Identify which cell holds the provided text, then report its [x, y] central coordinate. 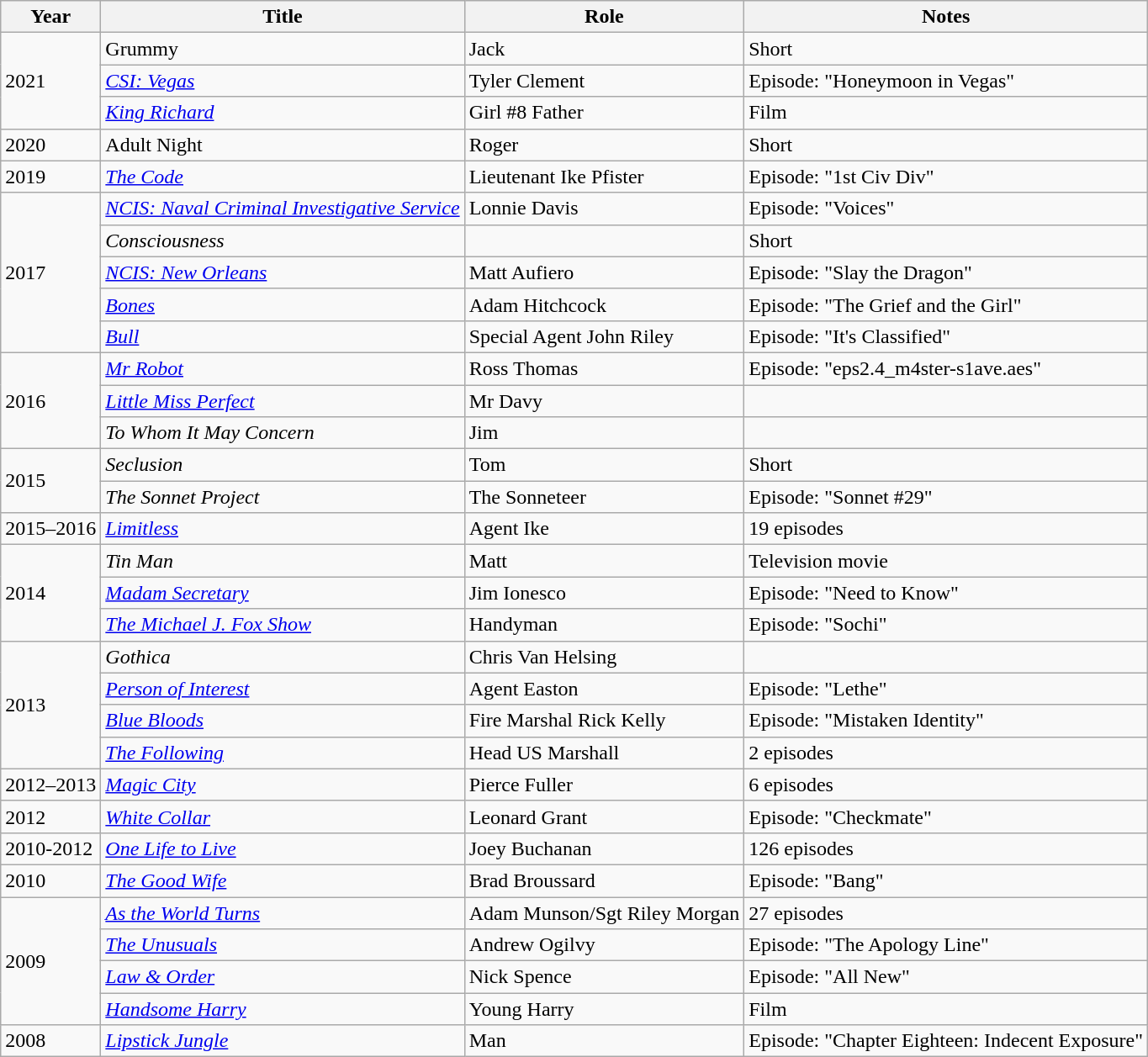
Episode: "All New" [946, 977]
Magic City [283, 785]
Episode: "Bang" [946, 880]
Special Agent John Riley [604, 336]
Handsome Harry [283, 1009]
Adam Hitchcock [604, 304]
NCIS: Naval Criminal Investigative Service [283, 209]
27 episodes [946, 912]
Episode: "1st Civ Div" [946, 177]
The Sonneteer [604, 497]
Roger [604, 145]
The Michael J. Fox Show [283, 625]
Matt Aufiero [604, 272]
Episode: "eps2.4_m4ster-s1ave.aes" [946, 368]
Nick Spence [604, 977]
CSI: Vegas [283, 81]
2014 [50, 593]
Pierce Fuller [604, 785]
Blue Bloods [283, 721]
2019 [50, 177]
Brad Broussard [604, 880]
2010-2012 [50, 848]
Adult Night [283, 145]
2012 [50, 817]
Seclusion [283, 465]
Episode: "The Grief and the Girl" [946, 304]
Tom [604, 465]
Notes [946, 17]
To Whom It May Concern [283, 433]
Grummy [283, 49]
Agent Ike [604, 529]
2009 [50, 960]
Handyman [604, 625]
Law & Order [283, 977]
Bones [283, 304]
Episode: "Sonnet #29" [946, 497]
2016 [50, 400]
The Unusuals [283, 945]
Jim [604, 433]
Television movie [946, 561]
Young Harry [604, 1009]
19 episodes [946, 529]
Episode: "Sochi" [946, 625]
Matt [604, 561]
Lipstick Jungle [283, 1041]
Person of Interest [283, 689]
Fire Marshal Rick Kelly [604, 721]
Andrew Ogilvy [604, 945]
Episode: "Voices" [946, 209]
Joey Buchanan [604, 848]
Episode: "Chapter Eighteen: Indecent Exposure" [946, 1041]
Man [604, 1041]
Tin Man [283, 561]
Lieutenant Ike Pfister [604, 177]
2020 [50, 145]
Bull [283, 336]
Jack [604, 49]
2010 [50, 880]
2015–2016 [50, 529]
2 episodes [946, 753]
The Code [283, 177]
2017 [50, 272]
Agent Easton [604, 689]
One Life to Live [283, 848]
Madam Secretary [283, 593]
As the World Turns [283, 912]
King Richard [283, 113]
White Collar [283, 817]
Episode: "Need to Know" [946, 593]
Episode: "Slay the Dragon" [946, 272]
Gothica [283, 657]
Title [283, 17]
Year [50, 17]
2013 [50, 705]
Episode: "Honeymoon in Vegas" [946, 81]
The Following [283, 753]
Chris Van Helsing [604, 657]
Role [604, 17]
Ross Thomas [604, 368]
Head US Marshall [604, 753]
Episode: "Lethe" [946, 689]
Mr Davy [604, 401]
Episode: "It's Classified" [946, 336]
Leonard Grant [604, 817]
Limitless [283, 529]
Episode: "The Apology Line" [946, 945]
2008 [50, 1041]
126 episodes [946, 848]
Girl #8 Father [604, 113]
NCIS: New Orleans [283, 272]
Adam Munson/Sgt Riley Morgan [604, 912]
6 episodes [946, 785]
2021 [50, 81]
Consciousness [283, 240]
Little Miss Perfect [283, 401]
The Good Wife [283, 880]
Episode: "Checkmate" [946, 817]
Lonnie Davis [604, 209]
Episode: "Mistaken Identity" [946, 721]
2015 [50, 481]
Jim Ionesco [604, 593]
Mr Robot [283, 368]
Tyler Clement [604, 81]
2012–2013 [50, 785]
The Sonnet Project [283, 497]
